For the text-containing cell, return its midpoint in [x, y] coordinate format. 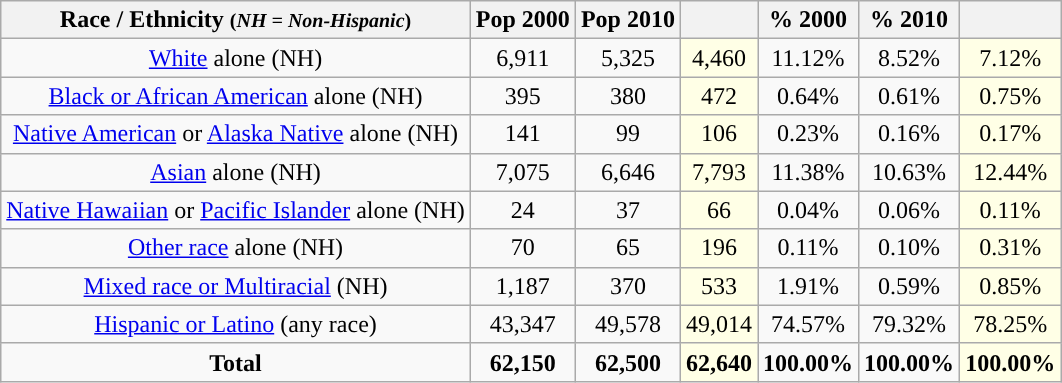
78.25% [1010, 324]
395 [522, 96]
49,578 [628, 324]
10.63% [910, 172]
Asian alone (NH) [236, 172]
0.16% [910, 134]
79.32% [910, 324]
5,325 [628, 58]
196 [718, 248]
0.64% [808, 96]
0.31% [1010, 248]
472 [718, 96]
8.52% [910, 58]
7,793 [718, 172]
7.12% [1010, 58]
Native American or Alaska Native alone (NH) [236, 134]
99 [628, 134]
74.57% [808, 324]
Mixed race or Multiracial (NH) [236, 286]
% 2010 [910, 20]
141 [522, 134]
Race / Ethnicity (NH = Non-Hispanic) [236, 20]
7,075 [522, 172]
370 [628, 286]
62,500 [628, 362]
12.44% [1010, 172]
Pop 2010 [628, 20]
Pop 2000 [522, 20]
Hispanic or Latino (any race) [236, 324]
1,187 [522, 286]
43,347 [522, 324]
24 [522, 210]
0.59% [910, 286]
65 [628, 248]
37 [628, 210]
0.10% [910, 248]
White alone (NH) [236, 58]
0.23% [808, 134]
0.75% [1010, 96]
6,911 [522, 58]
380 [628, 96]
0.85% [1010, 286]
66 [718, 210]
11.38% [808, 172]
0.61% [910, 96]
533 [718, 286]
% 2000 [808, 20]
4,460 [718, 58]
62,150 [522, 362]
0.06% [910, 210]
62,640 [718, 362]
Total [236, 362]
1.91% [808, 286]
70 [522, 248]
0.04% [808, 210]
106 [718, 134]
Native Hawaiian or Pacific Islander alone (NH) [236, 210]
0.17% [1010, 134]
Black or African American alone (NH) [236, 96]
Other race alone (NH) [236, 248]
49,014 [718, 324]
6,646 [628, 172]
11.12% [808, 58]
